Provide the (x, y) coordinate of the cell's center where the given text is located.  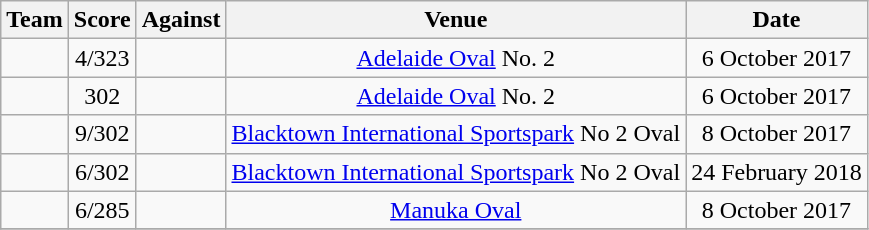
Manuka Oval (456, 210)
302 (102, 96)
Against (181, 20)
Score (102, 20)
Venue (456, 20)
Team (35, 20)
4/323 (102, 58)
Date (777, 20)
24 February 2018 (777, 172)
9/302 (102, 134)
6/285 (102, 210)
6/302 (102, 172)
